Provide the [X, Y] coordinate of the cell's center where the given text is located.  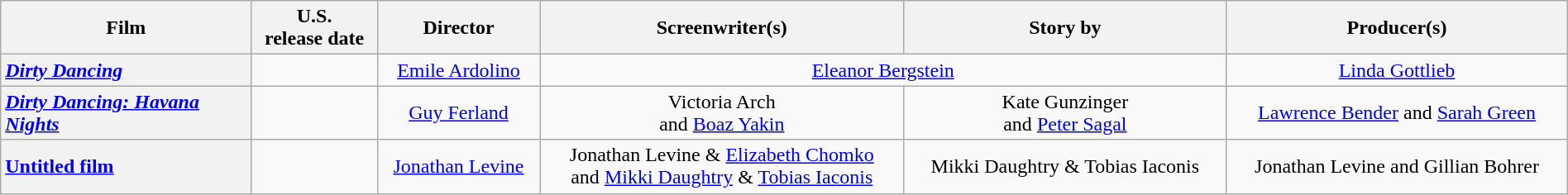
Screenwriter(s) [722, 28]
Untitled film [126, 167]
Film [126, 28]
Jonathan Levine [458, 167]
Eleanor Bergstein [883, 70]
Emile Ardolino [458, 70]
Guy Ferland [458, 112]
U.S. release date [314, 28]
Producer(s) [1397, 28]
Dirty Dancing: Havana Nights [126, 112]
Victoria Arch and Boaz Yakin [722, 112]
Lawrence Bender and Sarah Green [1397, 112]
Jonathan Levine & Elizabeth Chomko and Mikki Daughtry & Tobias Iaconis [722, 167]
Linda Gottlieb [1397, 70]
Story by [1065, 28]
Jonathan Levine and Gillian Bohrer [1397, 167]
Mikki Daughtry & Tobias Iaconis [1065, 167]
Kate Gunzinger and Peter Sagal [1065, 112]
Dirty Dancing [126, 70]
Director [458, 28]
